Extract the (x, y) coordinate from the center of the cell holding the provided text.  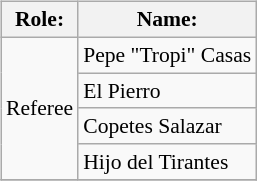
Copetes Salazar (167, 126)
Name: (167, 20)
Referee (40, 108)
Pepe "Tropi" Casas (167, 55)
El Pierro (167, 91)
Hijo del Tirantes (167, 162)
Role: (40, 20)
